Find where the given text appears and provide that cell's center as [x, y] coordinate. 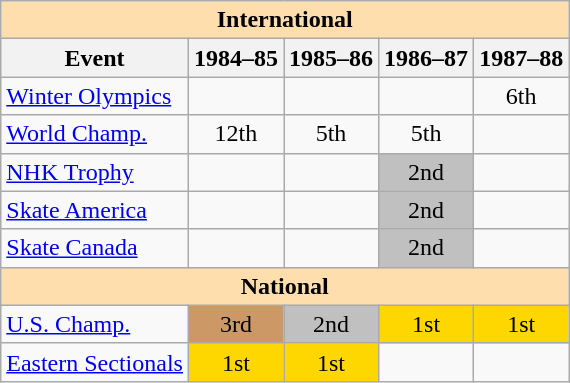
1987–88 [522, 58]
1985–86 [332, 58]
Skate Canada [95, 248]
Eastern Sectionals [95, 362]
1986–87 [426, 58]
World Champ. [95, 134]
12th [236, 134]
NHK Trophy [95, 172]
National [285, 286]
Event [95, 58]
Skate America [95, 210]
Winter Olympics [95, 96]
U.S. Champ. [95, 324]
6th [522, 96]
International [285, 20]
3rd [236, 324]
1984–85 [236, 58]
